Identify which cell holds the provided text, then report its (x, y) central coordinate. 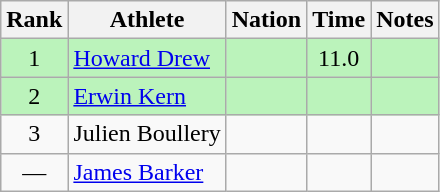
Time (339, 20)
Erwin Kern (147, 96)
1 (34, 58)
3 (34, 134)
Notes (405, 20)
Nation (266, 20)
Rank (34, 20)
11.0 (339, 58)
Julien Boullery (147, 134)
Howard Drew (147, 58)
2 (34, 96)
James Barker (147, 172)
Athlete (147, 20)
— (34, 172)
